Identify which cell holds the provided text, then report its [x, y] central coordinate. 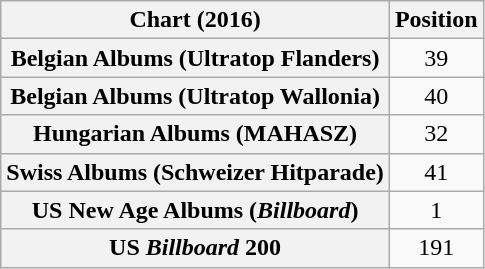
US New Age Albums (Billboard) [196, 210]
1 [436, 210]
Belgian Albums (Ultratop Wallonia) [196, 96]
Position [436, 20]
41 [436, 172]
Belgian Albums (Ultratop Flanders) [196, 58]
Swiss Albums (Schweizer Hitparade) [196, 172]
Chart (2016) [196, 20]
Hungarian Albums (MAHASZ) [196, 134]
191 [436, 248]
40 [436, 96]
39 [436, 58]
32 [436, 134]
US Billboard 200 [196, 248]
